From the cell containing the given text, extract its center point as (x, y) coordinate. 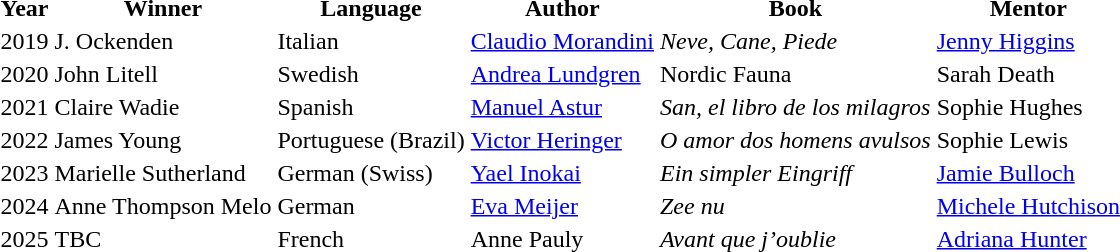
Marielle Sutherland (163, 173)
Anne Thompson Melo (163, 206)
German (371, 206)
Portuguese (Brazil) (371, 140)
Manuel Astur (562, 107)
J. Ockenden (163, 41)
Victor Heringer (562, 140)
John Litell (163, 74)
Spanish (371, 107)
Zee nu (796, 206)
Neve, Cane, Piede (796, 41)
Nordic Fauna (796, 74)
Swedish (371, 74)
Andrea Lundgren (562, 74)
German (Swiss) (371, 173)
Yael Inokai (562, 173)
Claudio Morandini (562, 41)
Claire Wadie (163, 107)
Ein simpler Eingriff (796, 173)
Italian (371, 41)
James Young (163, 140)
San, el libro de los milagros (796, 107)
O amor dos homens avulsos (796, 140)
Eva Meijer (562, 206)
